Locate the cell with the specified text and output its [X, Y] center coordinate. 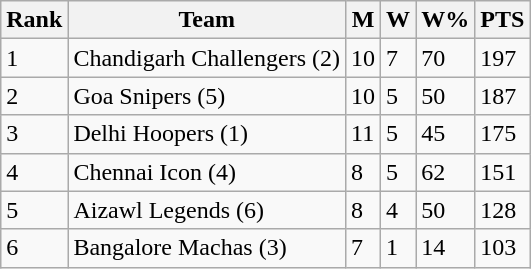
151 [502, 172]
62 [446, 172]
Delhi Hoopers (1) [207, 134]
175 [502, 134]
Chennai Icon (4) [207, 172]
70 [446, 58]
Chandigarh Challengers (2) [207, 58]
Rank [34, 20]
W% [446, 20]
14 [446, 248]
128 [502, 210]
3 [34, 134]
197 [502, 58]
Bangalore Machas (3) [207, 248]
11 [364, 134]
Aizawl Legends (6) [207, 210]
Goa Snipers (5) [207, 96]
Team [207, 20]
6 [34, 248]
W [398, 20]
M [364, 20]
2 [34, 96]
103 [502, 248]
45 [446, 134]
187 [502, 96]
PTS [502, 20]
